Extract the [X, Y] coordinate from the center of the cell holding the provided text.  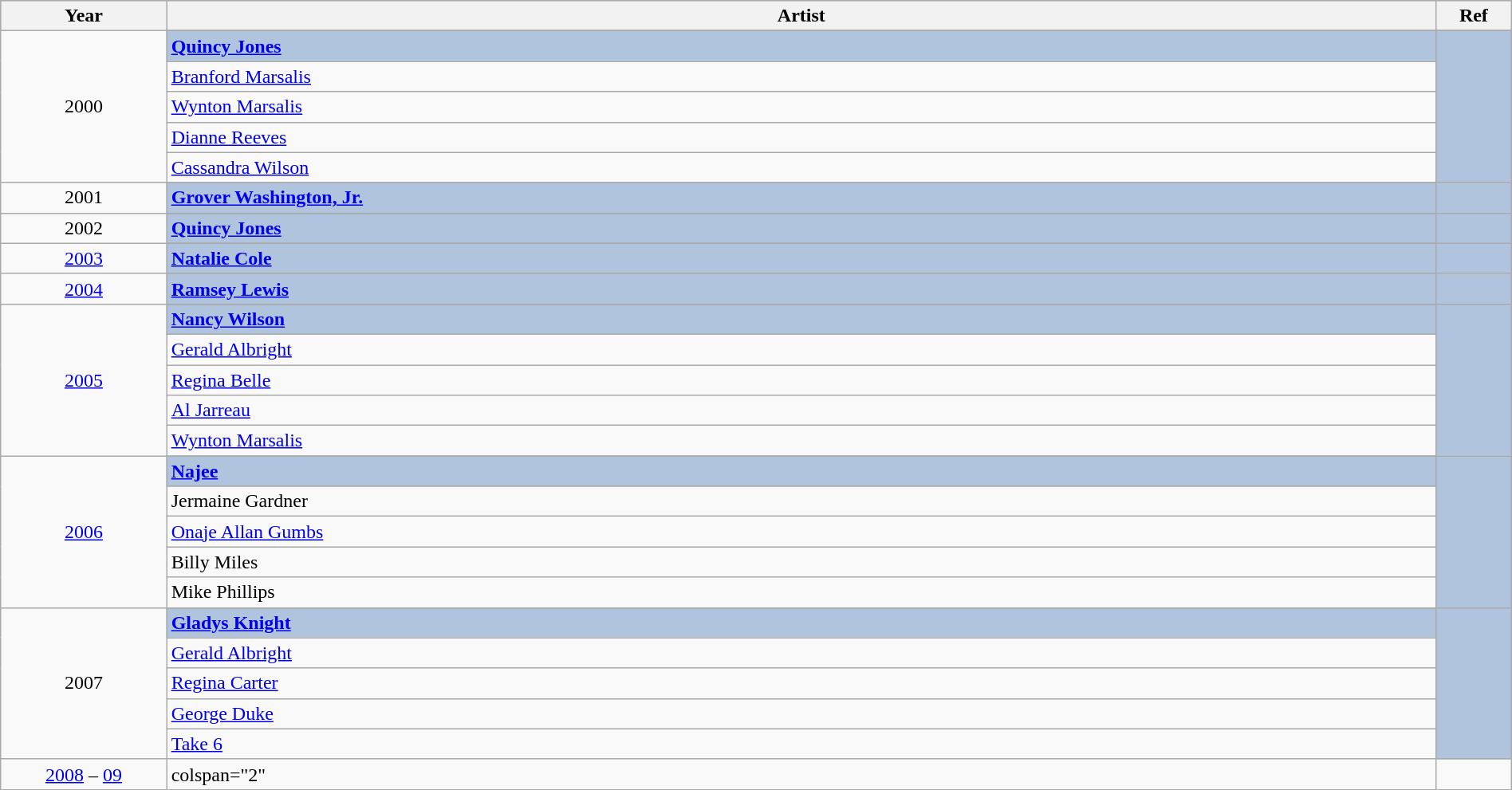
2002 [84, 228]
Ramsey Lewis [801, 289]
2007 [84, 683]
Nancy Wilson [801, 319]
colspan="2" [801, 774]
Year [84, 16]
Mike Phillips [801, 592]
Cassandra Wilson [801, 167]
Jermaine Gardner [801, 501]
Onaje Allan Gumbs [801, 532]
Natalie Cole [801, 258]
2001 [84, 198]
Artist [801, 16]
2006 [84, 532]
2005 [84, 379]
Branford Marsalis [801, 77]
Grover Washington, Jr. [801, 198]
2004 [84, 289]
Regina Belle [801, 380]
Regina Carter [801, 683]
Billy Miles [801, 562]
George Duke [801, 713]
2003 [84, 258]
Ref [1474, 16]
2008 – 09 [84, 774]
Najee [801, 471]
Al Jarreau [801, 411]
Gladys Knight [801, 623]
2000 [84, 107]
Take 6 [801, 744]
Dianne Reeves [801, 137]
